Return (X, Y) of the center of cell containing provided text 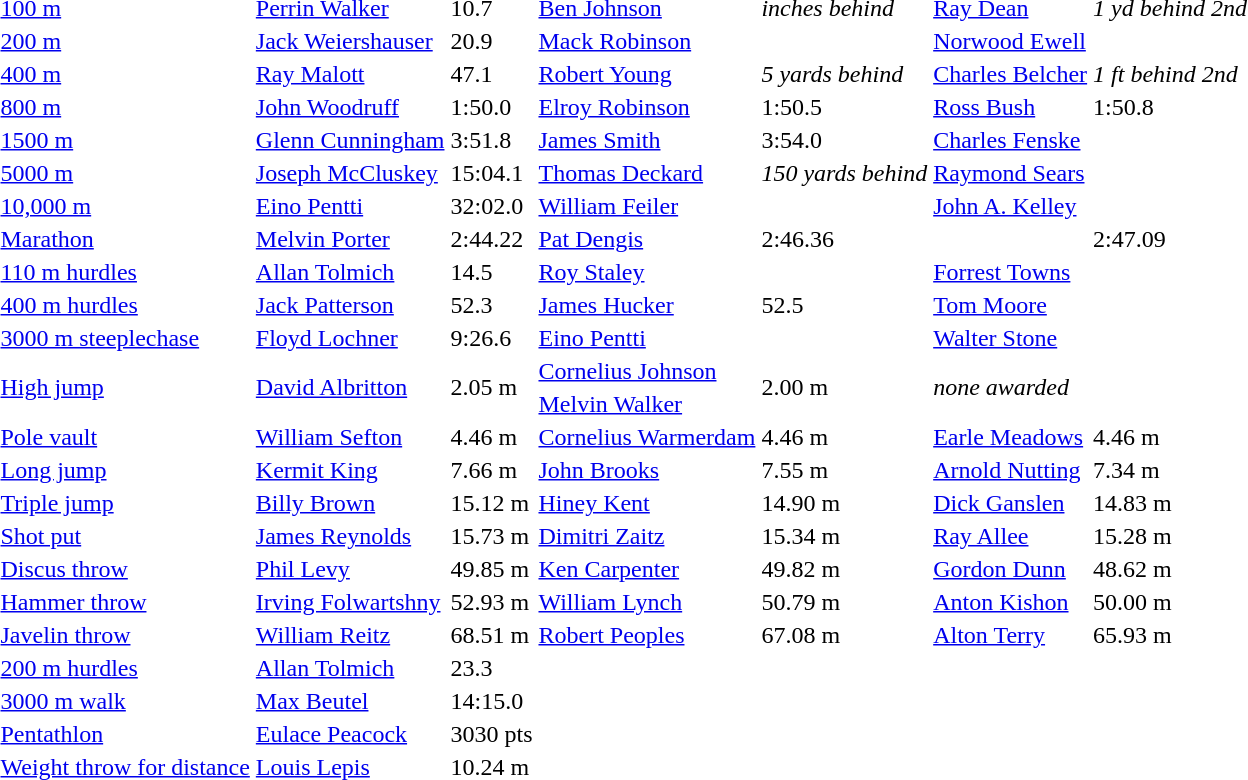
5 yards behind (844, 74)
49.82 m (844, 569)
John Woodruff (350, 107)
Pat Dengis (647, 239)
1:50.0 (492, 107)
Raymond Sears (1010, 173)
3:51.8 (492, 140)
John A. Kelley (1010, 206)
Hiney Kent (647, 503)
Mack Robinson (647, 41)
7.66 m (492, 470)
23.3 (492, 668)
Ken Carpenter (647, 569)
49.85 m (492, 569)
3030 pts (492, 734)
52.5 (844, 305)
14.5 (492, 272)
1:50.5 (844, 107)
William Reitz (350, 635)
Billy Brown (350, 503)
Irving Folwartshny (350, 602)
Alton Terry (1010, 635)
52.3 (492, 305)
Jack Weiershauser (350, 41)
Gordon Dunn (1010, 569)
7.55 m (844, 470)
2.00 m (844, 388)
150 yards behind (844, 173)
15.34 m (844, 536)
Floyd Lochner (350, 338)
50.79 m (844, 602)
Walter Stone (1010, 338)
Eulace Peacock (350, 734)
Thomas Deckard (647, 173)
Kermit King (350, 470)
Melvin Walker (647, 404)
14:15.0 (492, 701)
Robert Peoples (647, 635)
James Reynolds (350, 536)
William Lynch (647, 602)
James Smith (647, 140)
William Sefton (350, 437)
14.90 m (844, 503)
15:04.1 (492, 173)
David Albritton (350, 388)
William Feiler (647, 206)
2:44.22 (492, 239)
15.73 m (492, 536)
Dimitri Zaitz (647, 536)
Robert Young (647, 74)
Charles Fenske (1010, 140)
Phil Levy (350, 569)
Norwood Ewell (1010, 41)
Joseph McCluskey (350, 173)
32:02.0 (492, 206)
Forrest Towns (1010, 272)
20.9 (492, 41)
Anton Kishon (1010, 602)
Charles Belcher (1010, 74)
Cornelius Warmerdam (647, 437)
Arnold Nutting (1010, 470)
Max Beutel (350, 701)
3:54.0 (844, 140)
2.05 m (492, 388)
68.51 m (492, 635)
9:26.6 (492, 338)
Tom Moore (1010, 305)
47.1 (492, 74)
Ray Malott (350, 74)
Cornelius Johnson (647, 371)
Dick Ganslen (1010, 503)
15.12 m (492, 503)
Earle Meadows (1010, 437)
2:46.36 (844, 239)
Glenn Cunningham (350, 140)
Melvin Porter (350, 239)
52.93 m (492, 602)
James Hucker (647, 305)
Jack Patterson (350, 305)
Roy Staley (647, 272)
67.08 m (844, 635)
Ray Allee (1010, 536)
John Brooks (647, 470)
Elroy Robinson (647, 107)
Ross Bush (1010, 107)
